Output the (x, y) coordinate of the center of the cell containing the given text.  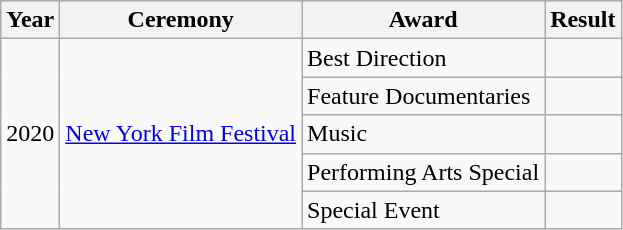
Performing Arts Special (424, 172)
New York Film Festival (181, 134)
Music (424, 134)
Ceremony (181, 20)
Result (583, 20)
2020 (30, 134)
Award (424, 20)
Feature Documentaries (424, 96)
Special Event (424, 210)
Year (30, 20)
Best Direction (424, 58)
